Capture the cell that displays the provided text and extract its [x, y] central coordinate. 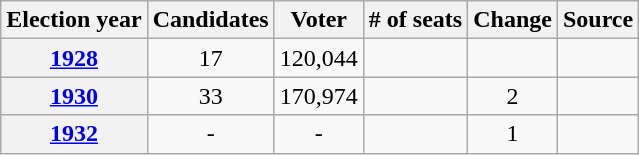
Source [598, 20]
Election year [74, 20]
Candidates [210, 20]
# of seats [415, 20]
33 [210, 96]
1930 [74, 96]
1928 [74, 58]
Change [513, 20]
1932 [74, 134]
Voter [318, 20]
1 [513, 134]
170,974 [318, 96]
120,044 [318, 58]
2 [513, 96]
17 [210, 58]
